Search for the cell housing the specified text and yield its [x, y] center coordinate. 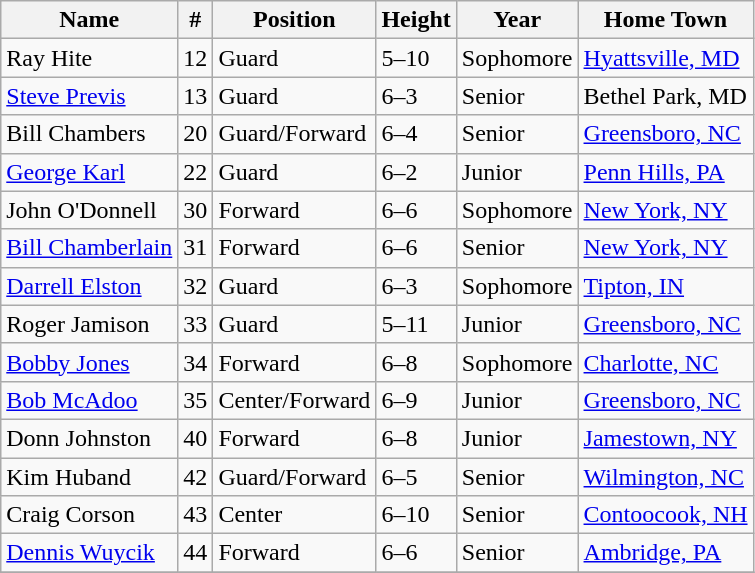
Year [517, 20]
6–10 [416, 515]
Jamestown, NY [666, 438]
Home Town [666, 20]
13 [196, 96]
Bobby Jones [90, 362]
Roger Jamison [90, 324]
44 [196, 553]
Height [416, 20]
22 [196, 172]
32 [196, 286]
12 [196, 58]
34 [196, 362]
42 [196, 477]
31 [196, 248]
Bill Chamberlain [90, 248]
Charlotte, NC [666, 362]
Steve Previs [90, 96]
6–2 [416, 172]
Position [294, 20]
Center [294, 515]
43 [196, 515]
Craig Corson [90, 515]
Ray Hite [90, 58]
George Karl [90, 172]
Hyattsville, MD [666, 58]
Bethel Park, MD [666, 96]
6–5 [416, 477]
Penn Hills, PA [666, 172]
35 [196, 400]
Donn Johnston [90, 438]
Bill Chambers [90, 134]
Kim Huband [90, 477]
Contoocook, NH [666, 515]
John O'Donnell [90, 210]
Center/Forward [294, 400]
6–4 [416, 134]
Bob McAdoo [90, 400]
33 [196, 324]
20 [196, 134]
40 [196, 438]
30 [196, 210]
Tipton, IN [666, 286]
Name [90, 20]
# [196, 20]
6–9 [416, 400]
5–11 [416, 324]
Darrell Elston [90, 286]
Wilmington, NC [666, 477]
Ambridge, PA [666, 553]
Dennis Wuycik [90, 553]
5–10 [416, 58]
